Determine the (x, y) coordinate at the center of the cell enclosing the given text.  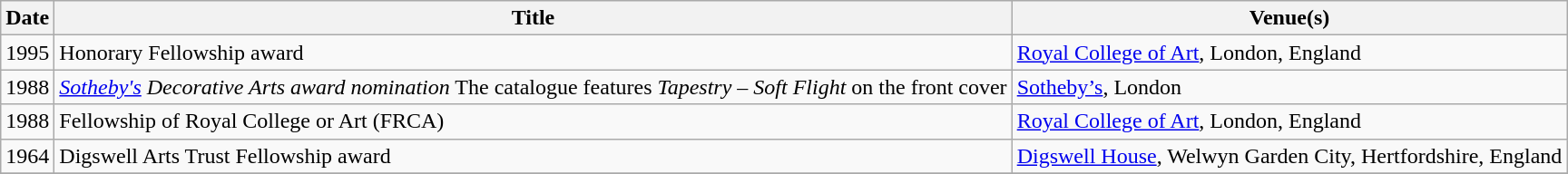
Sotheby's Decorative Arts award nomination The catalogue features Tapestry – Soft Flight on the front cover (534, 87)
1995 (27, 53)
Venue(s) (1289, 18)
Title (534, 18)
Digswell House, Welwyn Garden City, Hertfordshire, England (1289, 156)
1964 (27, 156)
Fellowship of Royal College or Art (FRCA) (534, 121)
Sotheby’s, London (1289, 87)
Honorary Fellowship award (534, 53)
Digswell Arts Trust Fellowship award (534, 156)
Date (27, 18)
